Determine the [x, y] coordinate at the center of the cell enclosing the given text.  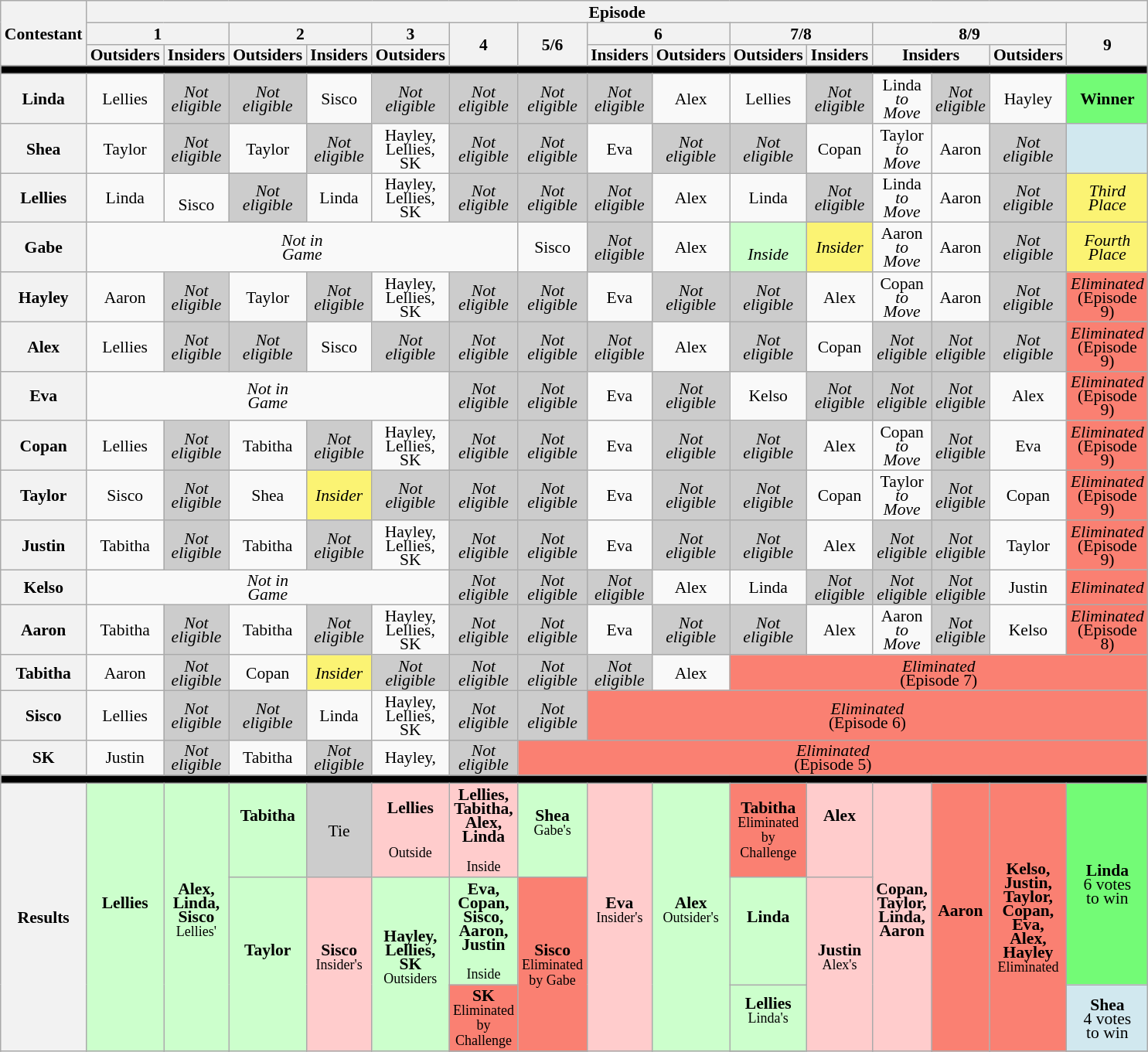
Hayley, [410, 758]
Eva,Copan,Sisco,Aaron,JustinInside [484, 931]
2 [300, 33]
4 [484, 44]
Third Place [1107, 198]
Episode [617, 12]
Justin Alex's [840, 965]
Tie [339, 830]
Alex,Linda,SiscoLellies' [196, 918]
Eva Insider's [620, 918]
Fourth Place [1107, 247]
Eliminated [1107, 587]
Eliminated(Episode 6) [867, 715]
Kelso,Justin,Taylor,Copan,Eva,Alex,HayleyEliminated [1028, 918]
Linda 6 votesto win [1107, 884]
Inside [768, 247]
9 [1107, 44]
SiscoEliminatedby Gabe [552, 965]
Lellies Outside [410, 830]
Contestant [43, 33]
Eliminated(Episode 8) [1107, 630]
SK [43, 758]
5/6 [552, 44]
Lellies,Tabitha,Alex,Linda Inside [484, 830]
Sisco Insider's [339, 965]
Copan,Taylor,Linda,Aaron [901, 918]
Winner [1107, 99]
8/9 [969, 33]
6 [659, 33]
AlexOutsider's [691, 918]
Eliminated(Episode 5) [833, 758]
TabithaEliminated byChallenge [768, 830]
SheaGabe's [552, 830]
3 [410, 33]
Results [43, 918]
1 [158, 33]
Eliminated(Episode 7) [938, 672]
7/8 [801, 33]
Gabe [43, 247]
SKEliminated byChallenge [484, 1019]
Hayley,Lellies,SKOutsiders [410, 965]
LelliesLinda's [768, 1019]
Shea 4 votesto win [1107, 1019]
